Provide the [x, y] coordinate of the cell's center where the given text is located.  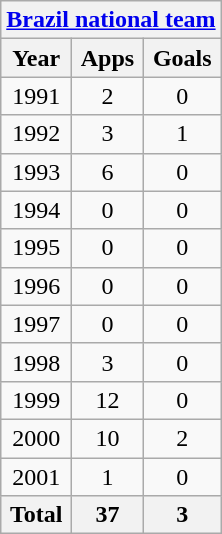
1994 [36, 210]
Brazil national team [111, 20]
1995 [36, 248]
1998 [36, 362]
1997 [36, 324]
1991 [36, 96]
1992 [36, 134]
1996 [36, 286]
1993 [36, 172]
10 [108, 438]
2000 [36, 438]
Year [36, 58]
Apps [108, 58]
1999 [36, 400]
2001 [36, 477]
Goals [182, 58]
37 [108, 515]
Total [36, 515]
6 [108, 172]
12 [108, 400]
